Search for the cell housing the specified text and yield its (X, Y) center coordinate. 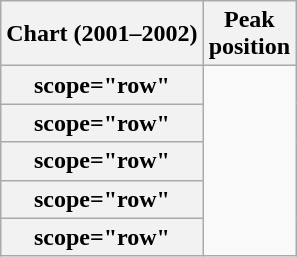
Chart (2001–2002) (102, 34)
Peakposition (249, 34)
